Scan for the cell matching the given text and deliver its (X, Y) coordinate at center. 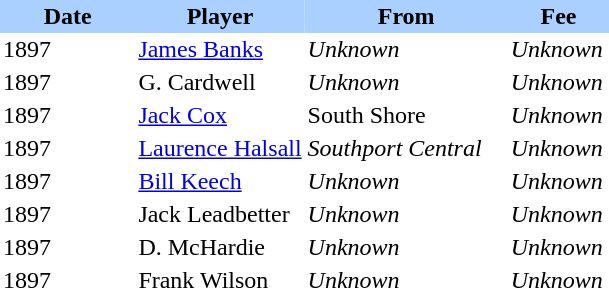
D. McHardie (220, 248)
Laurence Halsall (220, 148)
G. Cardwell (220, 82)
Jack Cox (220, 116)
South Shore (406, 116)
James Banks (220, 50)
Southport Central (406, 148)
From (406, 16)
Date (68, 16)
Bill Keech (220, 182)
Player (220, 16)
Jack Leadbetter (220, 214)
